Identify which cell holds the provided text, then report its [X, Y] central coordinate. 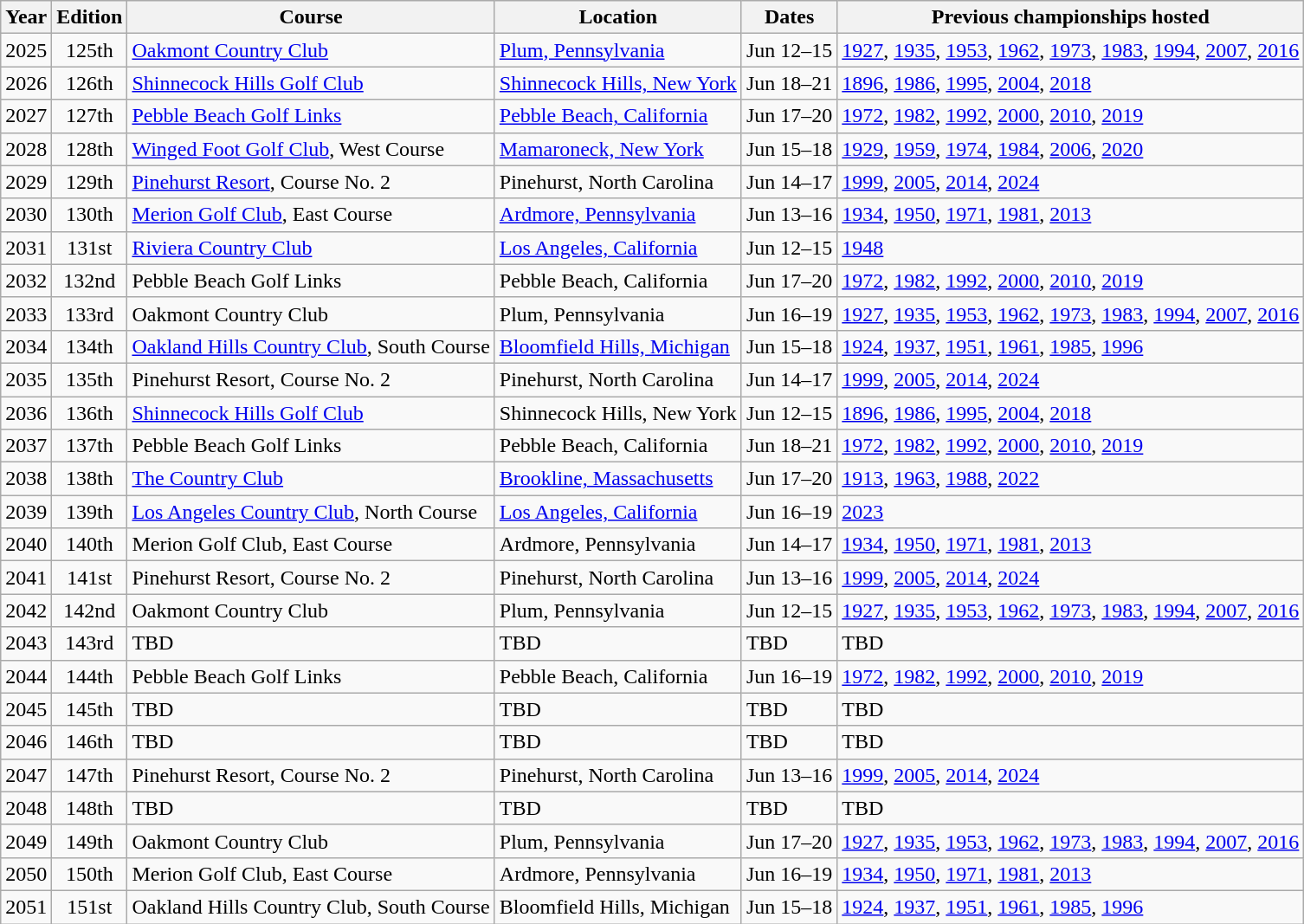
2028 [26, 149]
Location [618, 17]
128th [90, 149]
126th [90, 83]
135th [90, 379]
2046 [26, 742]
2032 [26, 281]
147th [90, 775]
2036 [26, 413]
Edition [90, 17]
The Country Club [311, 479]
2048 [26, 808]
140th [90, 545]
Mamaroneck, New York [618, 149]
139th [90, 512]
2049 [26, 841]
151st [90, 907]
148th [90, 808]
141st [90, 578]
Brookline, Massachusetts [618, 479]
149th [90, 841]
2040 [26, 545]
136th [90, 413]
2041 [26, 578]
Year [26, 17]
2031 [26, 248]
Los Angeles Country Club, North Course [311, 512]
2039 [26, 512]
142nd [90, 611]
2023 [1070, 512]
1929, 1959, 1974, 1984, 2006, 2020 [1070, 149]
2050 [26, 874]
2045 [26, 709]
2051 [26, 907]
138th [90, 479]
Winged Foot Golf Club, West Course [311, 149]
2044 [26, 676]
131st [90, 248]
2034 [26, 346]
129th [90, 182]
145th [90, 709]
1913, 1963, 1988, 2022 [1070, 479]
Course [311, 17]
127th [90, 116]
Previous championships hosted [1070, 17]
2025 [26, 50]
137th [90, 446]
Riviera Country Club [311, 248]
2027 [26, 116]
132nd [90, 281]
143rd [90, 643]
2043 [26, 643]
2035 [26, 379]
2047 [26, 775]
2037 [26, 446]
133rd [90, 313]
146th [90, 742]
125th [90, 50]
2029 [26, 182]
2030 [26, 215]
2042 [26, 611]
2033 [26, 313]
134th [90, 346]
130th [90, 215]
2038 [26, 479]
150th [90, 874]
144th [90, 676]
Dates [789, 17]
1948 [1070, 248]
2026 [26, 83]
